Identify which cell holds the provided text, then report its [x, y] central coordinate. 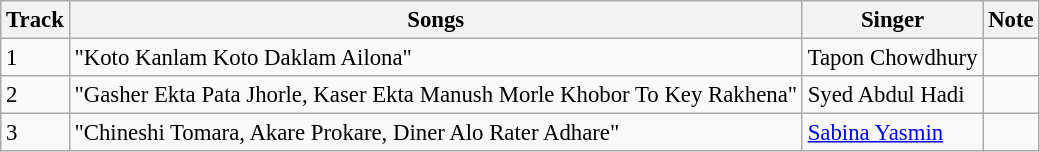
Sabina Yasmin [892, 133]
3 [35, 133]
Singer [892, 20]
Note [1011, 20]
Songs [436, 20]
"Gasher Ekta Pata Jhorle, Kaser Ekta Manush Morle Khobor To Key Rakhena" [436, 95]
Track [35, 20]
2 [35, 95]
Tapon Chowdhury [892, 58]
Syed Abdul Hadi [892, 95]
"Chineshi Tomara, Akare Prokare, Diner Alo Rater Adhare" [436, 133]
1 [35, 58]
"Koto Kanlam Koto Daklam Ailona" [436, 58]
